Locate the cell with the specified text and output its [x, y] center coordinate. 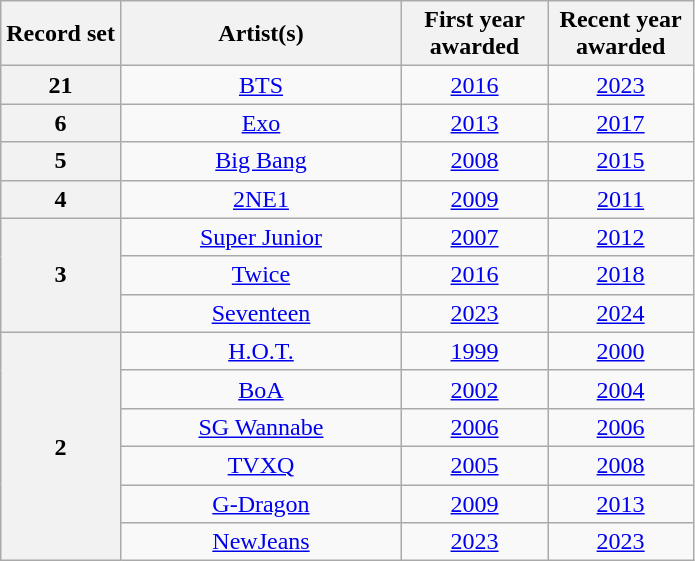
Recent year awarded [621, 34]
Twice [260, 275]
First year awarded [475, 34]
2NE1 [260, 199]
5 [61, 161]
TVXQ [260, 465]
2000 [621, 351]
G-Dragon [260, 503]
SG Wannabe [260, 427]
BTS [260, 85]
21 [61, 85]
2 [61, 446]
2018 [621, 275]
BoA [260, 389]
Exo [260, 123]
Artist(s) [260, 34]
6 [61, 123]
2017 [621, 123]
Record set [61, 34]
NewJeans [260, 542]
Super Junior [260, 237]
2005 [475, 465]
2024 [621, 313]
Big Bang [260, 161]
2011 [621, 199]
3 [61, 275]
H.O.T. [260, 351]
2002 [475, 389]
2015 [621, 161]
2004 [621, 389]
2012 [621, 237]
4 [61, 199]
2007 [475, 237]
1999 [475, 351]
Seventeen [260, 313]
